Scan for the cell matching the given text and deliver its (X, Y) coordinate at center. 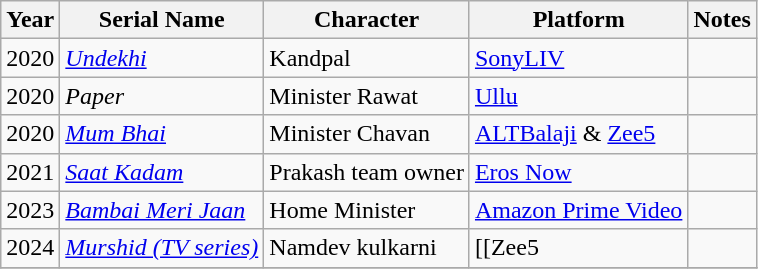
2024 (30, 248)
Platform (578, 20)
Eros Now (578, 172)
Home Minister (367, 210)
Mum Bhai (162, 134)
SonyLIV (578, 58)
Undekhi (162, 58)
Paper (162, 96)
Prakash team owner (367, 172)
Bambai Meri Jaan (162, 210)
2021 (30, 172)
Kandpal (367, 58)
[[Zee5 (578, 248)
Amazon Prime Video (578, 210)
Namdev kulkarni (367, 248)
Character (367, 20)
Saat Kadam (162, 172)
Year (30, 20)
2023 (30, 210)
Minister Rawat (367, 96)
Murshid (TV series) (162, 248)
Serial Name (162, 20)
Notes (722, 20)
Ullu (578, 96)
ALTBalaji & Zee5 (578, 134)
Minister Chavan (367, 134)
